Detect which cell encompasses the target text, then output its (X, Y) center coordinate. 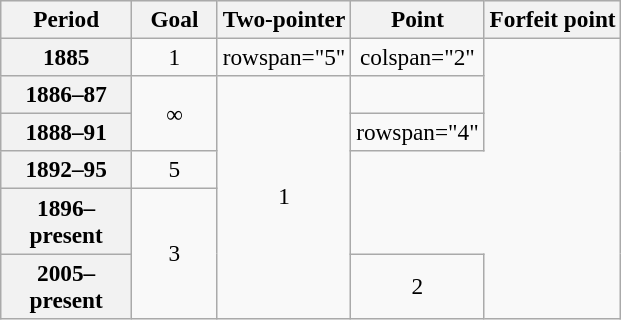
1885 (66, 57)
1886–87 (66, 95)
Point (418, 19)
5 (175, 170)
Forfeit point (552, 19)
2 (418, 286)
rowspan="5" (284, 57)
2005–present (66, 286)
3 (175, 254)
rowspan="4" (418, 132)
Two-pointer (284, 19)
colspan="2" (418, 57)
1896–present (66, 222)
Period (66, 19)
1888–91 (66, 132)
Goal (175, 19)
∞ (175, 114)
1892–95 (66, 170)
